Return the (x, y) coordinate for the center point of the cell that contains the specified text.  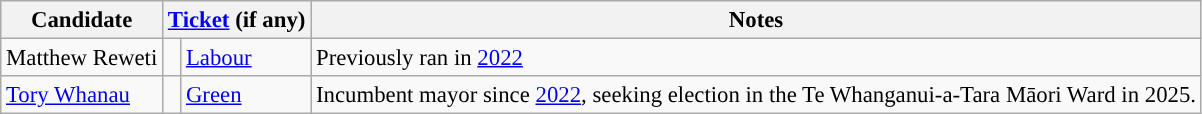
Incumbent mayor since 2022, seeking election in the Te Whanganui-a-Tara Māori Ward in 2025. (756, 95)
Green (246, 95)
Previously ran in 2022 (756, 58)
Notes (756, 20)
Candidate (82, 20)
Tory Whanau (82, 95)
Ticket (if any) (237, 20)
Matthew Reweti (82, 58)
Labour (246, 58)
